Search for the cell housing the specified text and yield its (x, y) center coordinate. 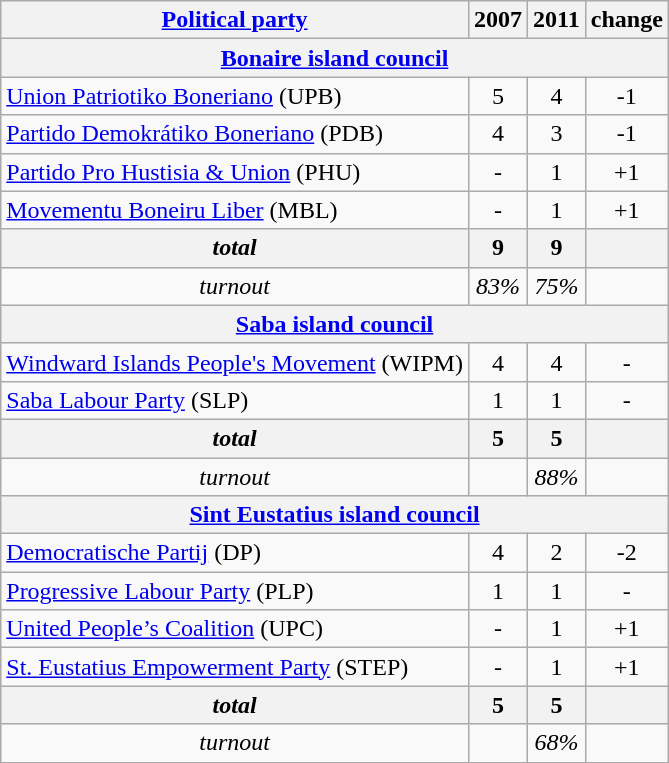
Sint Eustatius island council (335, 515)
change (626, 20)
Partido Pro Hustisia & Union (PHU) (235, 172)
-2 (626, 553)
Windward Islands People's Movement (WIPM) (235, 362)
Saba island council (335, 324)
St. Eustatius Empowerment Party (STEP) (235, 667)
2 (557, 553)
United People’s Coalition (UPC) (235, 629)
83% (498, 286)
3 (557, 134)
Movementu Boneiru Liber (MBL) (235, 210)
Saba Labour Party (SLP) (235, 400)
75% (557, 286)
68% (557, 743)
2011 (557, 20)
Progressive Labour Party (PLP) (235, 591)
88% (557, 477)
Union Patriotiko Boneriano (UPB) (235, 96)
2007 (498, 20)
Democratische Partij (DP) (235, 553)
Bonaire island council (335, 58)
Partido Demokrátiko Boneriano (PDB) (235, 134)
Political party (235, 20)
